Extract the (X, Y) coordinate from the center of the cell holding the provided text.  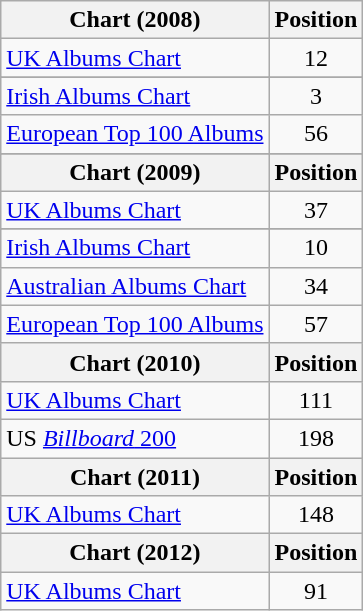
US Billboard 200 (135, 438)
37 (316, 210)
Chart (2011) (135, 477)
198 (316, 438)
Australian Albums Chart (135, 286)
57 (316, 324)
3 (316, 96)
148 (316, 515)
Chart (2012) (135, 553)
91 (316, 591)
111 (316, 400)
34 (316, 286)
10 (316, 248)
Chart (2010) (135, 362)
Chart (2008) (135, 20)
56 (316, 134)
Chart (2009) (135, 172)
12 (316, 58)
